Extract the [X, Y] coordinate from the center of the cell holding the provided text.  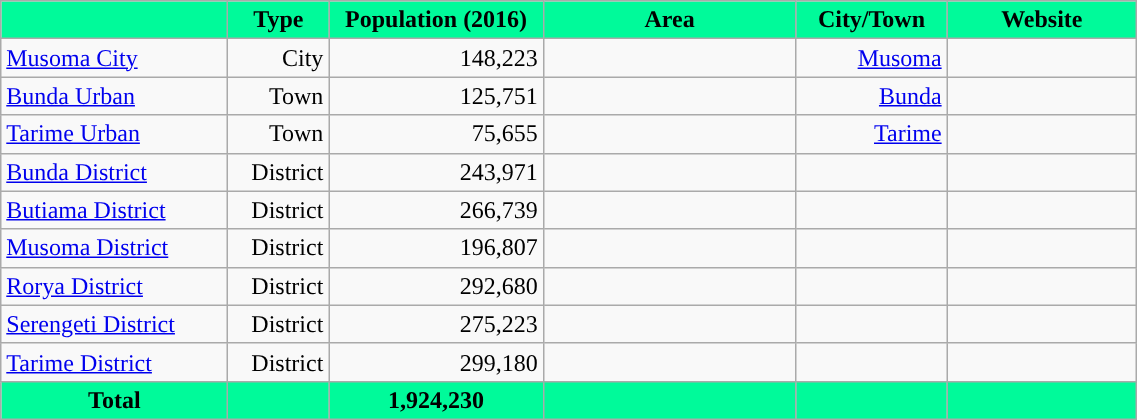
75,655 [436, 134]
Musoma City [114, 58]
299,180 [436, 362]
City/Town [872, 20]
Tarime District [114, 362]
292,680 [436, 286]
196,807 [436, 248]
Serengeti District [114, 324]
Rorya District [114, 286]
Area [669, 20]
125,751 [436, 96]
Population (2016) [436, 20]
Bunda District [114, 172]
Type [278, 20]
243,971 [436, 172]
148,223 [436, 58]
Bunda Urban [114, 96]
275,223 [436, 324]
Total [114, 400]
Tarime Urban [114, 134]
266,739 [436, 210]
1,924,230 [436, 400]
Tarime [872, 134]
Bunda [872, 96]
City [278, 58]
Butiama District [114, 210]
Website [1042, 20]
Musoma District [114, 248]
Musoma [872, 58]
